Identify which cell holds the provided text, then report its (x, y) central coordinate. 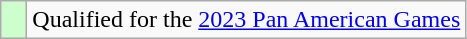
Qualified for the 2023 Pan American Games (246, 20)
